Scan for the cell matching the given text and deliver its [x, y] coordinate at center. 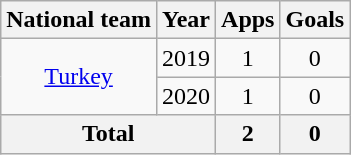
Apps [248, 20]
2019 [186, 58]
Turkey [79, 77]
Total [108, 134]
2 [248, 134]
National team [79, 20]
Goals [315, 20]
Year [186, 20]
2020 [186, 96]
